Scan for the cell matching the given text and deliver its [X, Y] coordinate at center. 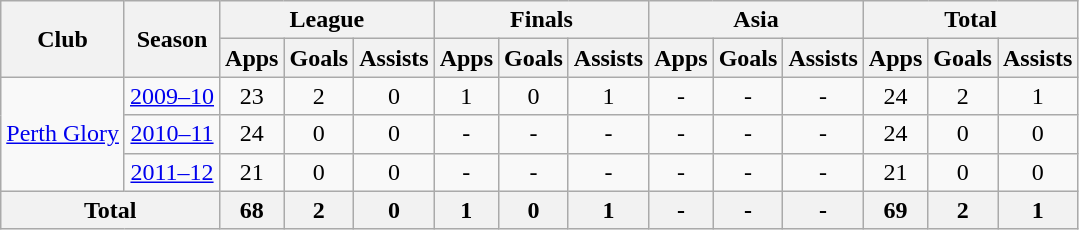
69 [895, 210]
68 [252, 210]
2010–11 [172, 134]
Club [63, 39]
Season [172, 39]
Perth Glory [63, 134]
League [328, 20]
23 [252, 96]
2009–10 [172, 96]
Asia [756, 20]
2011–12 [172, 172]
Finals [542, 20]
